Locate the cell with the specified text and output its [x, y] center coordinate. 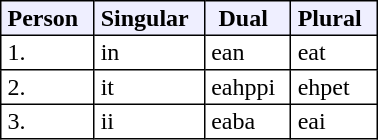
it [150, 87]
2. [48, 87]
eat [334, 52]
Dual [247, 18]
1. [48, 52]
ii [150, 121]
ean [247, 52]
Plural [334, 18]
eahppi [247, 87]
3. [48, 121]
in [150, 52]
eai [334, 121]
eaba [247, 121]
Singular [150, 18]
Person [48, 18]
ehpet [334, 87]
